Locate the cell with the specified text and output its (X, Y) center coordinate. 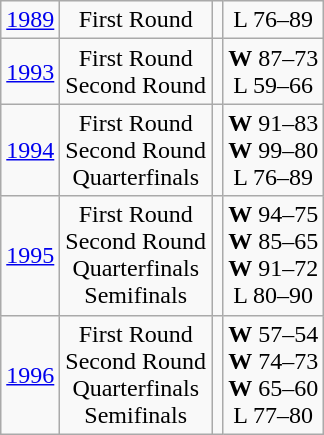
1993 (30, 72)
1995 (30, 256)
W 94–75W 85–65W 91–72L 80–90 (274, 256)
W 87–73L 59–66 (274, 72)
W 91–83W 99–80L 76–89 (274, 150)
1994 (30, 150)
First RoundSecond Round (136, 72)
L 76–89 (274, 20)
First Round (136, 20)
First RoundSecond RoundQuarterfinals (136, 150)
1989 (30, 20)
1996 (30, 374)
W 57–54W 74–73W 65–60L 77–80 (274, 374)
